Locate the cell with the specified text and output its (X, Y) center coordinate. 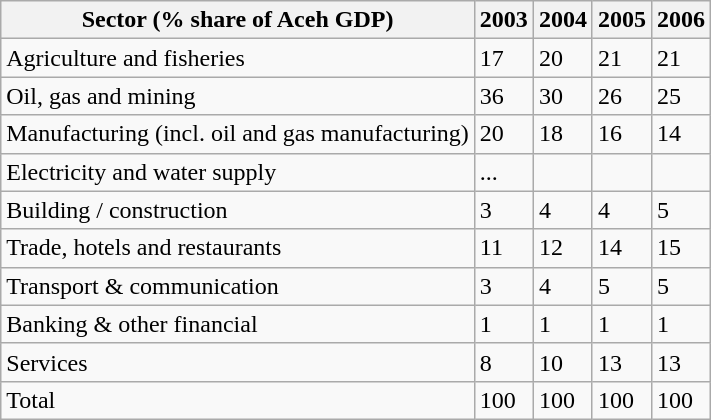
2003 (504, 20)
Transport & communication (238, 286)
Agriculture and fisheries (238, 58)
17 (504, 58)
Banking & other financial (238, 324)
Trade, hotels and restaurants (238, 248)
12 (562, 248)
30 (562, 96)
11 (504, 248)
2005 (622, 20)
Electricity and water supply (238, 172)
25 (682, 96)
36 (504, 96)
Services (238, 362)
18 (562, 134)
... (504, 172)
Sector (% share of Aceh GDP) (238, 20)
8 (504, 362)
10 (562, 362)
Manufacturing (incl. oil and gas manufacturing) (238, 134)
15 (682, 248)
Oil, gas and mining (238, 96)
Total (238, 400)
Building / construction (238, 210)
2004 (562, 20)
16 (622, 134)
26 (622, 96)
2006 (682, 20)
